Output the [X, Y] coordinate of the center of the cell containing the given text.  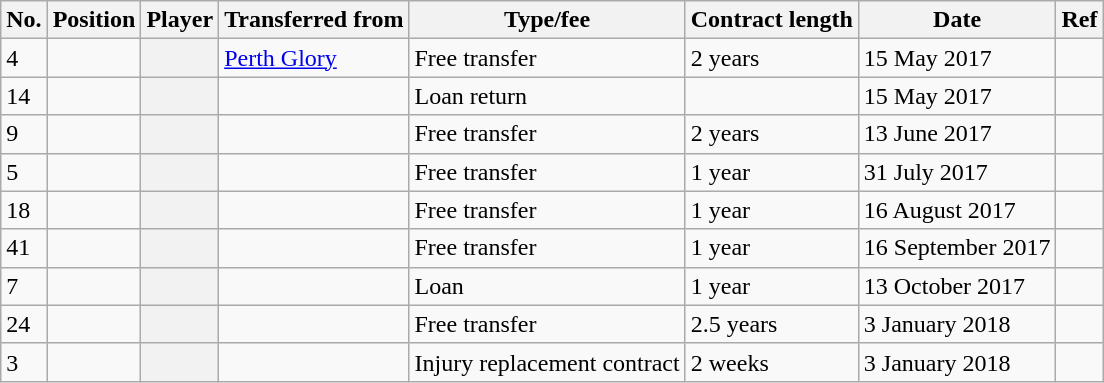
Player [180, 20]
31 July 2017 [957, 172]
18 [24, 210]
Date [957, 20]
5 [24, 172]
13 June 2017 [957, 134]
7 [24, 286]
3 [24, 362]
No. [24, 20]
Loan [547, 286]
16 August 2017 [957, 210]
2.5 years [772, 324]
41 [24, 248]
Contract length [772, 20]
13 October 2017 [957, 286]
Transferred from [314, 20]
Perth Glory [314, 58]
Loan return [547, 96]
9 [24, 134]
Position [94, 20]
Injury replacement contract [547, 362]
4 [24, 58]
14 [24, 96]
24 [24, 324]
2 weeks [772, 362]
Ref [1080, 20]
Type/fee [547, 20]
16 September 2017 [957, 248]
